Return [x, y] of the center of cell containing provided text 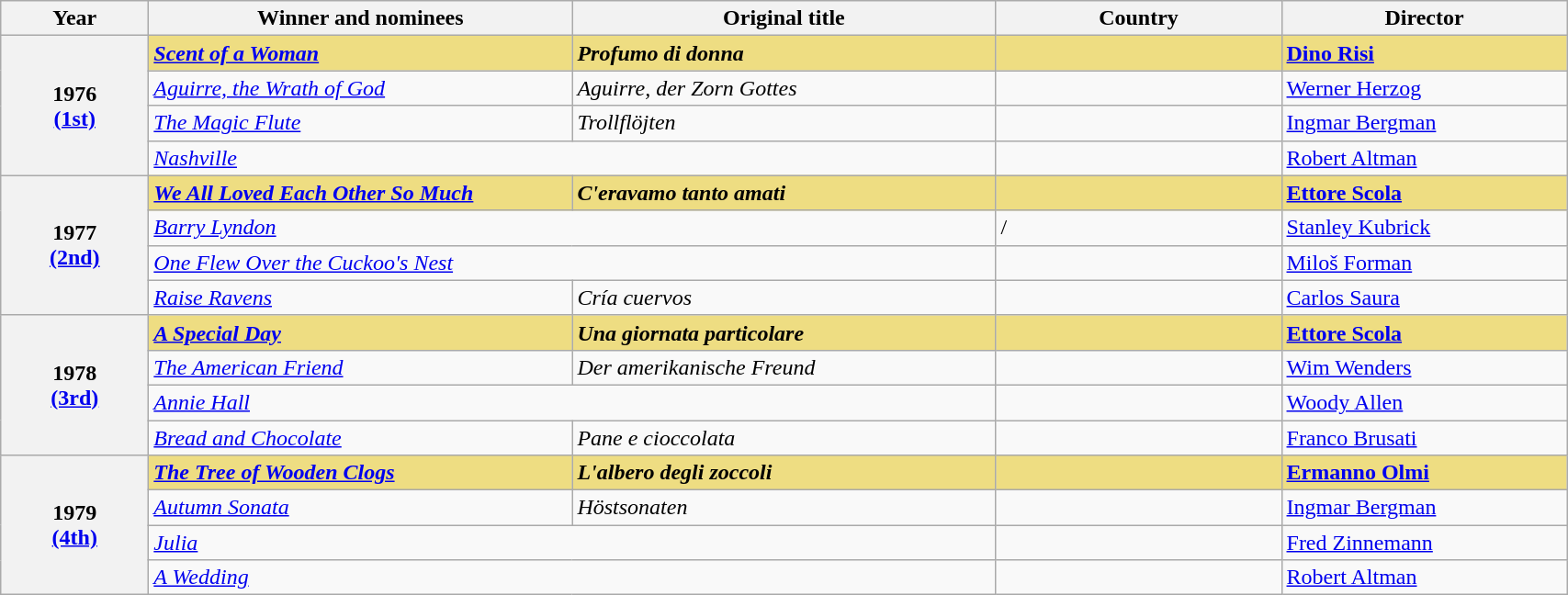
L'albero degli zoccoli [784, 473]
Aguirre, der Zorn Gottes [784, 88]
The Tree of Wooden Clogs [360, 473]
Annie Hall [572, 402]
Barry Lyndon [572, 228]
The Magic Flute [360, 123]
Nashville [572, 158]
Franco Brusati [1424, 438]
/ [1139, 228]
Der amerikanische Freund [784, 367]
Una giornata particolare [784, 332]
Bread and Chocolate [360, 438]
Höstsonaten [784, 508]
Carlos Saura [1424, 297]
One Flew Over the Cuckoo's Nest [572, 263]
Stanley Kubrick [1424, 228]
A Special Day [360, 332]
C'eravamo tanto amati [784, 193]
Dino Risi [1424, 53]
Year [75, 18]
Country [1139, 18]
Autumn Sonata [360, 508]
1976(1st) [75, 106]
Profumo di donna [784, 53]
Ermanno Olmi [1424, 473]
Director [1424, 18]
A Wedding [572, 578]
1978(3rd) [75, 385]
Raise Ravens [360, 297]
Cría cuervos [784, 297]
Miloš Forman [1424, 263]
1979(4th) [75, 525]
1977(2nd) [75, 245]
Julia [572, 543]
Winner and nominees [360, 18]
Original title [784, 18]
Woody Allen [1424, 402]
Trollflöjten [784, 123]
Werner Herzog [1424, 88]
Wim Wenders [1424, 367]
Fred Zinnemann [1424, 543]
Pane e cioccolata [784, 438]
We All Loved Each Other So Much [360, 193]
Aguirre, the Wrath of God [360, 88]
The American Friend [360, 367]
Scent of a Woman [360, 53]
